Return the (X, Y) coordinate for the center point of the cell that contains the specified text.  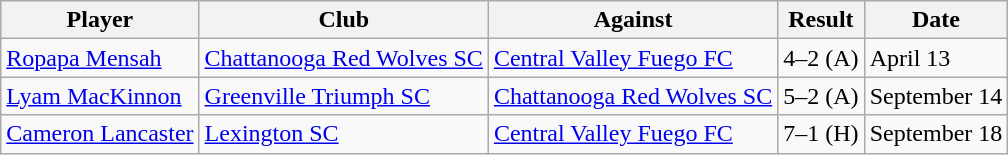
Greenville Triumph SC (344, 96)
Ropapa Mensah (100, 58)
April 13 (936, 58)
September 18 (936, 134)
Club (344, 20)
Cameron Lancaster (100, 134)
5–2 (A) (821, 96)
Lexington SC (344, 134)
Result (821, 20)
September 14 (936, 96)
Lyam MacKinnon (100, 96)
Player (100, 20)
4–2 (A) (821, 58)
Against (632, 20)
Date (936, 20)
7–1 (H) (821, 134)
